For the text-containing cell, return its midpoint in (x, y) coordinate format. 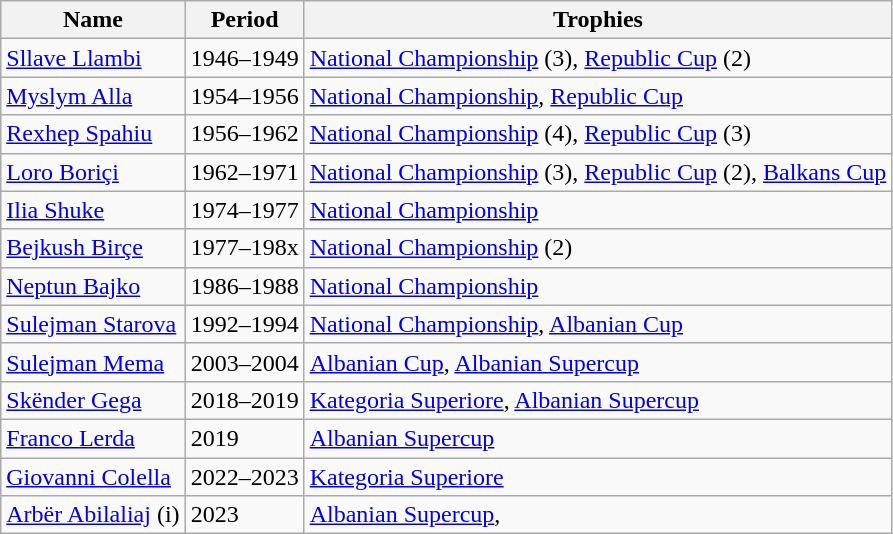
1986–1988 (244, 286)
2022–2023 (244, 477)
National Championship (4), Republic Cup (3) (598, 134)
National Championship, Republic Cup (598, 96)
National Championship (3), Republic Cup (2), Balkans Cup (598, 172)
Albanian Supercup, (598, 515)
Albanian Supercup (598, 438)
Giovanni Colella (93, 477)
Sulejman Mema (93, 362)
1954–1956 (244, 96)
Trophies (598, 20)
2018–2019 (244, 400)
Rexhep Spahiu (93, 134)
1956–1962 (244, 134)
Franco Lerda (93, 438)
Period (244, 20)
National Championship (3), Republic Cup (2) (598, 58)
1977–198x (244, 248)
Arbër Abilaliaj (i) (93, 515)
2003–2004 (244, 362)
Kategoria Superiore, Albanian Supercup (598, 400)
1946–1949 (244, 58)
Kategoria Superiore (598, 477)
National Championship (2) (598, 248)
Sllave Llambi (93, 58)
Myslym Alla (93, 96)
Albanian Cup, Albanian Supercup (598, 362)
1962–1971 (244, 172)
2023 (244, 515)
Skënder Gega (93, 400)
Neptun Bajko (93, 286)
1992–1994 (244, 324)
National Championship, Albanian Cup (598, 324)
Name (93, 20)
Bejkush Birçe (93, 248)
Ilia Shuke (93, 210)
Sulejman Starova (93, 324)
2019 (244, 438)
Loro Boriçi (93, 172)
1974–1977 (244, 210)
